Find where the given text appears and provide that cell's center as [X, Y] coordinate. 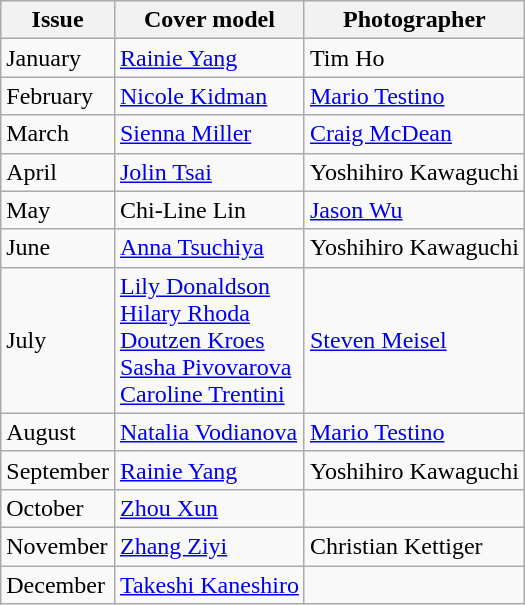
Takeshi Kaneshiro [209, 585]
Issue [58, 20]
May [58, 210]
August [58, 432]
Sienna Miller [209, 134]
Chi-Line Lin [209, 210]
January [58, 58]
July [58, 340]
April [58, 172]
Zhang Ziyi [209, 546]
Nicole Kidman [209, 96]
June [58, 248]
October [58, 508]
September [58, 470]
Anna Tsuchiya [209, 248]
November [58, 546]
Jason Wu [414, 210]
February [58, 96]
Steven Meisel [414, 340]
March [58, 134]
Photographer [414, 20]
Tim Ho [414, 58]
December [58, 585]
Lily Donaldson Hilary Rhoda Doutzen Kroes Sasha Pivovarova Caroline Trentini [209, 340]
Craig McDean [414, 134]
Zhou Xun [209, 508]
Cover model [209, 20]
Jolin Tsai [209, 172]
Natalia Vodianova [209, 432]
Christian Kettiger [414, 546]
